Return (X, Y) of the center of cell containing provided text 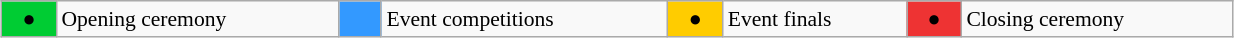
Opening ceremony (198, 19)
Closing ceremony (1096, 19)
Event finals (815, 19)
Event competitions (524, 19)
